Search for the cell housing the specified text and yield its [x, y] center coordinate. 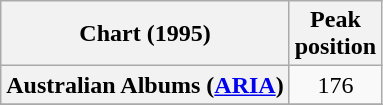
Chart (1995) [145, 34]
176 [335, 85]
Australian Albums (ARIA) [145, 85]
Peakposition [335, 34]
